Extract the (x, y) coordinate from the center of the cell holding the provided text.  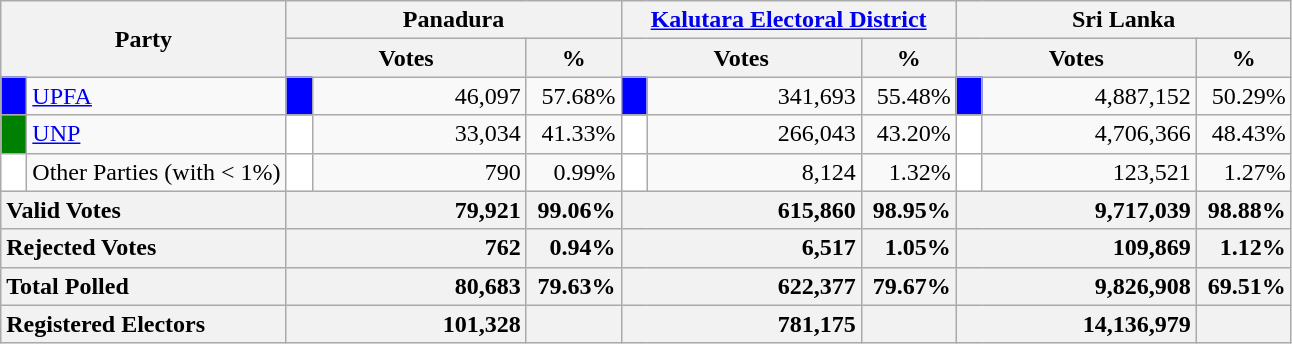
Registered Electors (144, 324)
55.48% (908, 96)
Sri Lanka (1124, 20)
1.05% (908, 248)
790 (419, 172)
Total Polled (144, 286)
9,717,039 (1076, 210)
43.20% (908, 134)
1.27% (1244, 172)
8,124 (754, 172)
33,034 (419, 134)
Panadura (454, 20)
Other Parties (with < 1%) (156, 172)
57.68% (574, 96)
123,521 (1089, 172)
98.95% (908, 210)
622,377 (741, 286)
Party (144, 39)
4,706,366 (1089, 134)
48.43% (1244, 134)
109,869 (1076, 248)
0.94% (574, 248)
781,175 (741, 324)
Kalutara Electoral District (788, 20)
6,517 (741, 248)
615,860 (741, 210)
98.88% (1244, 210)
41.33% (574, 134)
50.29% (1244, 96)
1.32% (908, 172)
Valid Votes (144, 210)
99.06% (574, 210)
69.51% (1244, 286)
46,097 (419, 96)
79,921 (406, 210)
341,693 (754, 96)
79.67% (908, 286)
Rejected Votes (144, 248)
UPFA (156, 96)
UNP (156, 134)
80,683 (406, 286)
14,136,979 (1076, 324)
4,887,152 (1089, 96)
0.99% (574, 172)
266,043 (754, 134)
1.12% (1244, 248)
9,826,908 (1076, 286)
79.63% (574, 286)
101,328 (406, 324)
762 (406, 248)
